Locate the cell with the specified text and output its (x, y) center coordinate. 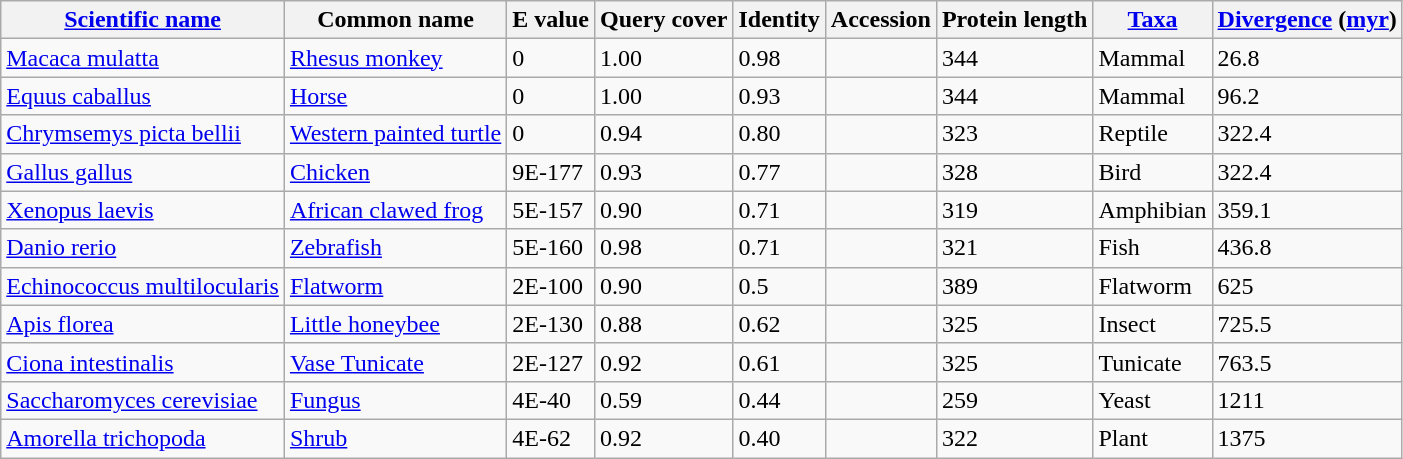
1375 (1307, 438)
E value (551, 20)
0.62 (779, 324)
Saccharomyces cerevisiae (143, 400)
26.8 (1307, 58)
Horse (395, 96)
0.61 (779, 362)
Fungus (395, 400)
Macaca mulatta (143, 58)
Zebrafish (395, 248)
Echinococcus multilocularis (143, 286)
0.88 (664, 324)
Chicken (395, 172)
Equus caballus (143, 96)
African clawed frog (395, 210)
Reptile (1152, 134)
359.1 (1307, 210)
Western painted turtle (395, 134)
9E-177 (551, 172)
Divergence (myr) (1307, 20)
Protein length (1014, 20)
0.44 (779, 400)
0.40 (779, 438)
Query cover (664, 20)
0.80 (779, 134)
Insect (1152, 324)
0.77 (779, 172)
Amphibian (1152, 210)
Tunicate (1152, 362)
323 (1014, 134)
Yeast (1152, 400)
Vase Tunicate (395, 362)
Chrymsemys picta bellii (143, 134)
Danio rerio (143, 248)
389 (1014, 286)
Scientific name (143, 20)
Amorella trichopoda (143, 438)
0.94 (664, 134)
Gallus gallus (143, 172)
0.5 (779, 286)
Fish (1152, 248)
4E-40 (551, 400)
2E-127 (551, 362)
Xenopus laevis (143, 210)
Plant (1152, 438)
Bird (1152, 172)
4E-62 (551, 438)
319 (1014, 210)
725.5 (1307, 324)
2E-100 (551, 286)
Little honeybee (395, 324)
259 (1014, 400)
96.2 (1307, 96)
5E-160 (551, 248)
0.59 (664, 400)
436.8 (1307, 248)
763.5 (1307, 362)
Accession (880, 20)
Shrub (395, 438)
Taxa (1152, 20)
322 (1014, 438)
Common name (395, 20)
625 (1307, 286)
Apis florea (143, 324)
Rhesus monkey (395, 58)
321 (1014, 248)
5E-157 (551, 210)
1211 (1307, 400)
328 (1014, 172)
Ciona intestinalis (143, 362)
Identity (779, 20)
2E-130 (551, 324)
